Scan for the cell matching the given text and deliver its [x, y] coordinate at center. 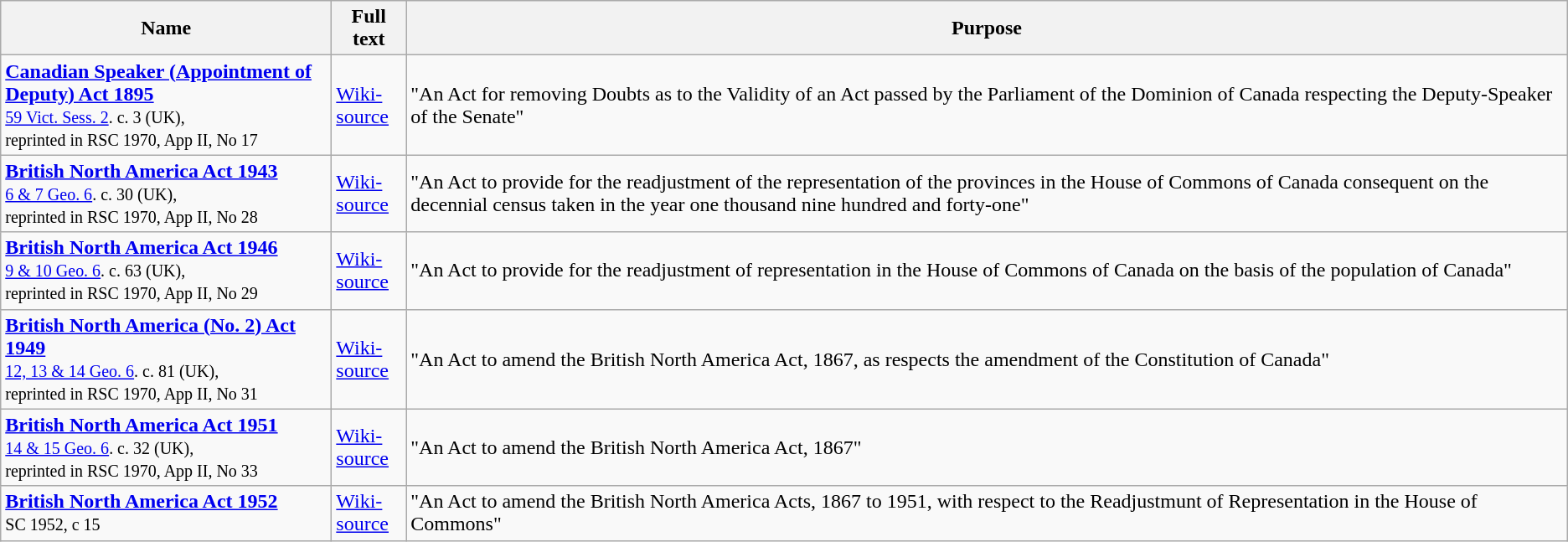
"An Act to amend the British North America Act, 1867, as respects the amendment of the Constitution of Canada" [987, 359]
British North America Act 19436 & 7 Geo. 6. c. 30 (UK),reprinted in RSC 1970, App II, No 28 [166, 194]
Purpose [987, 28]
Full text [369, 28]
Canadian Speaker (Appointment of Deputy) Act 189559 Vict. Sess. 2. c. 3 (UK),reprinted in RSC 1970, App II, No 17 [166, 106]
British North America Act 195114 & 15 Geo. 6. c. 32 (UK),reprinted in RSC 1970, App II, No 33 [166, 447]
British North America Act 1952SC 1952, c 15 [166, 513]
"An Act to amend the British North America Act, 1867" [987, 447]
"An Act to amend the British North America Acts, 1867 to 1951, with respect to the Readjustmunt of Representation in the House of Commons" [987, 513]
British North America (No. 2) Act 194912, 13 & 14 Geo. 6. c. 81 (UK),reprinted in RSC 1970, App II, No 31 [166, 359]
"An Act to provide for the readjustment of representation in the House of Commons of Canada on the basis of the population of Canada" [987, 271]
British North America Act 19469 & 10 Geo. 6. c. 63 (UK),reprinted in RSC 1970, App II, No 29 [166, 271]
Name [166, 28]
